Provide the [X, Y] coordinate of the cell's center where the given text is located.  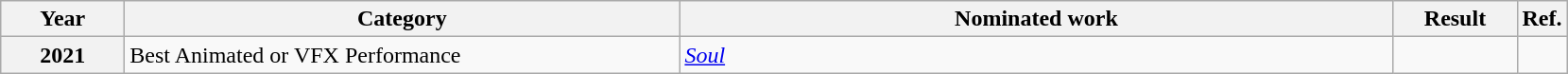
Best Animated or VFX Performance [403, 55]
Ref. [1542, 19]
Category [403, 19]
Soul [1036, 55]
Result [1456, 19]
Year [62, 19]
Nominated work [1036, 19]
2021 [62, 55]
